Extract the [x, y] coordinate from the center of the cell holding the provided text.  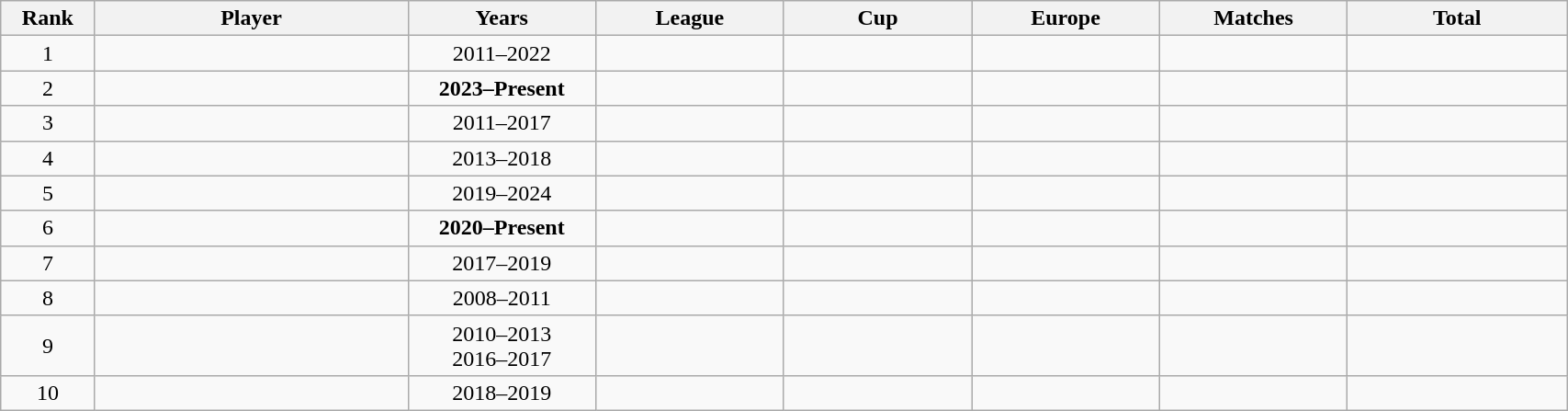
2 [48, 88]
Cup [878, 18]
7 [48, 263]
1 [48, 53]
Matches [1253, 18]
2020–Present [502, 228]
2010–20132016–2017 [502, 346]
League [691, 18]
8 [48, 298]
2018–2019 [502, 393]
Years [502, 18]
2008–2011 [502, 298]
Player [252, 18]
10 [48, 393]
2011–2017 [502, 123]
2019–2024 [502, 193]
Europe [1066, 18]
3 [48, 123]
2023–Present [502, 88]
Rank [48, 18]
5 [48, 193]
2017–2019 [502, 263]
9 [48, 346]
4 [48, 158]
2013–2018 [502, 158]
Total [1457, 18]
2011–2022 [502, 53]
6 [48, 228]
